Return [x, y] of the center of cell containing provided text 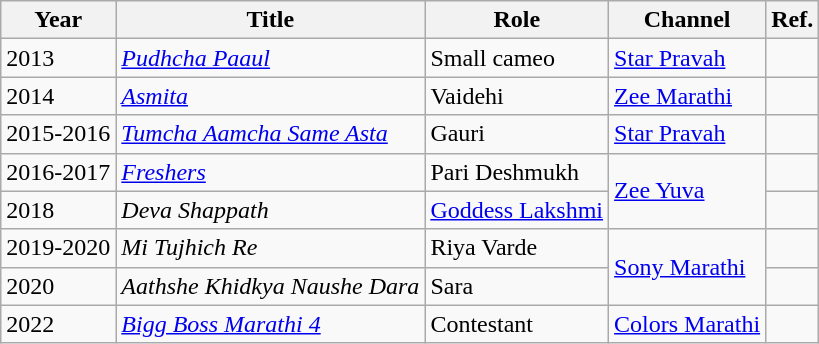
Mi Tujhich Re [270, 248]
Bigg Boss Marathi 4 [270, 324]
Contestant [517, 324]
Tumcha Aamcha Same Asta [270, 134]
Deva Shappath [270, 210]
2014 [58, 96]
Role [517, 20]
Zee Yuva [688, 191]
2020 [58, 286]
Sony Marathi [688, 267]
Sara [517, 286]
Asmita [270, 96]
2016-2017 [58, 172]
Colors Marathi [688, 324]
Ref. [792, 20]
Riya Varde [517, 248]
Channel [688, 20]
2022 [58, 324]
Pari Deshmukh [517, 172]
2019-2020 [58, 248]
Vaidehi [517, 96]
Aathshe Khidkya Naushe Dara [270, 286]
2015-2016 [58, 134]
Gauri [517, 134]
Pudhcha Paaul [270, 58]
Small cameo [517, 58]
Zee Marathi [688, 96]
2018 [58, 210]
Year [58, 20]
Goddess Lakshmi [517, 210]
Freshers [270, 172]
Title [270, 20]
2013 [58, 58]
